Find where the given text appears and provide that cell's center as [X, Y] coordinate. 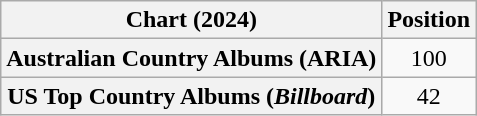
Position [429, 20]
Australian Country Albums (ARIA) [192, 58]
US Top Country Albums (Billboard) [192, 96]
100 [429, 58]
Chart (2024) [192, 20]
42 [429, 96]
